Return (X, Y) of the center of cell containing provided text 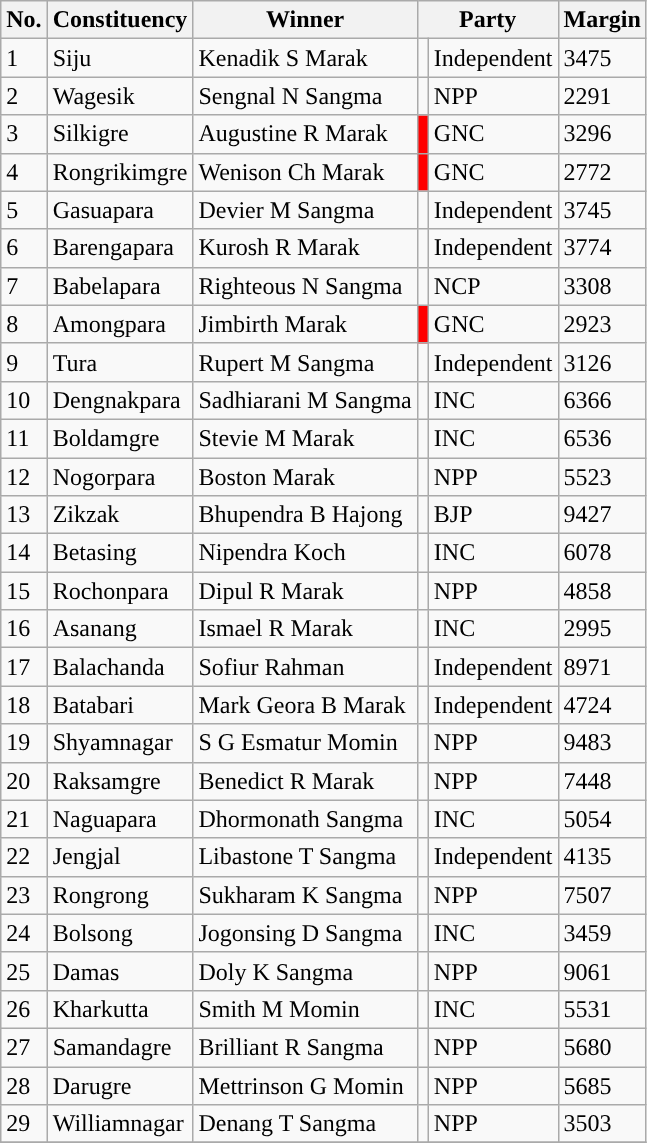
2772 (602, 172)
Jengjal (120, 857)
9427 (602, 515)
Winner (305, 20)
Righteous N Sangma (305, 286)
Kharkutta (120, 1009)
Bhupendra B Hajong (305, 515)
20 (24, 781)
3745 (602, 210)
Libastone T Sangma (305, 857)
Kurosh R Marak (305, 248)
Dengnakpara (120, 400)
Jogonsing D Sangma (305, 933)
8 (24, 324)
Denang T Sangma (305, 1124)
9 (24, 362)
Bolsong (120, 933)
Batabari (120, 705)
BJP (493, 515)
Wagesik (120, 96)
Ismael R Marak (305, 629)
Augustine R Marak (305, 134)
Sofiur Rahman (305, 667)
13 (24, 515)
3296 (602, 134)
6536 (602, 438)
Boldamgre (120, 438)
23 (24, 895)
22 (24, 857)
9483 (602, 743)
Raksamgre (120, 781)
2995 (602, 629)
Balachanda (120, 667)
Rochonpara (120, 591)
4 (24, 172)
3774 (602, 248)
2923 (602, 324)
2291 (602, 96)
Dhormonath Sangma (305, 819)
5 (24, 210)
15 (24, 591)
Darugre (120, 1085)
5685 (602, 1085)
10 (24, 400)
Smith M Momin (305, 1009)
14 (24, 553)
Silkigre (120, 134)
Wenison Ch Marak (305, 172)
25 (24, 971)
28 (24, 1085)
Jimbirth Marak (305, 324)
Kenadik S Marak (305, 58)
12 (24, 477)
11 (24, 438)
Naguapara (120, 819)
16 (24, 629)
3475 (602, 58)
5680 (602, 1047)
Samandagre (120, 1047)
Tura (120, 362)
4724 (602, 705)
Stevie M Marak (305, 438)
Amongpara (120, 324)
Margin (602, 20)
Sadhiarani M Sangma (305, 400)
Shyamnagar (120, 743)
No. (24, 20)
Rongrikimgre (120, 172)
7448 (602, 781)
21 (24, 819)
Rupert M Sangma (305, 362)
Asanang (120, 629)
4135 (602, 857)
Sengnal N Sangma (305, 96)
7 (24, 286)
3503 (602, 1124)
Betasing (120, 553)
24 (24, 933)
17 (24, 667)
6 (24, 248)
18 (24, 705)
2 (24, 96)
Damas (120, 971)
Benedict R Marak (305, 781)
4858 (602, 591)
19 (24, 743)
3308 (602, 286)
29 (24, 1124)
Devier M Sangma (305, 210)
27 (24, 1047)
Mettrinson G Momin (305, 1085)
26 (24, 1009)
Barengapara (120, 248)
Boston Marak (305, 477)
9061 (602, 971)
Babelapara (120, 286)
Dipul R Marak (305, 591)
Brilliant R Sangma (305, 1047)
Sukharam K Sangma (305, 895)
1 (24, 58)
Williamnagar (120, 1124)
6078 (602, 553)
5531 (602, 1009)
Siju (120, 58)
6366 (602, 400)
Mark Geora B Marak (305, 705)
NCP (493, 286)
5054 (602, 819)
S G Esmatur Momin (305, 743)
Nogorpara (120, 477)
3459 (602, 933)
Rongrong (120, 895)
3126 (602, 362)
8971 (602, 667)
Nipendra Koch (305, 553)
Party (488, 20)
Gasuapara (120, 210)
7507 (602, 895)
3 (24, 134)
Doly K Sangma (305, 971)
Zikzak (120, 515)
5523 (602, 477)
Constituency (120, 20)
